Provide the [X, Y] coordinate of the cell's center where the given text is located.  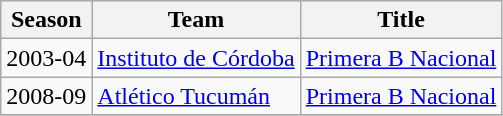
Team [196, 20]
Season [46, 20]
2003-04 [46, 58]
2008-09 [46, 96]
Title [401, 20]
Atlético Tucumán [196, 96]
Instituto de Córdoba [196, 58]
